Provide the [x, y] coordinate of the cell's center where the given text is located.  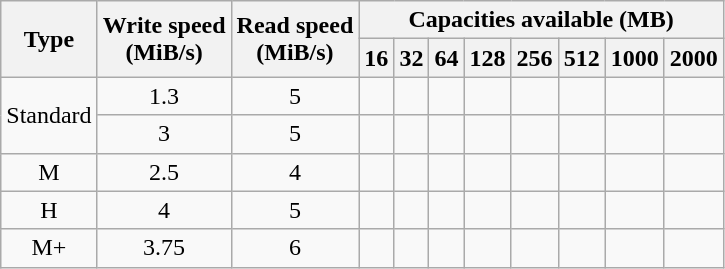
2.5 [164, 172]
1000 [634, 58]
128 [488, 58]
16 [376, 58]
3.75 [164, 248]
M+ [49, 248]
Type [49, 39]
1.3 [164, 96]
6 [295, 248]
512 [582, 58]
256 [534, 58]
64 [446, 58]
H [49, 210]
2000 [694, 58]
3 [164, 134]
M [49, 172]
Standard [49, 115]
Write speed(MiB/s) [164, 39]
32 [412, 58]
Read speed(MiB/s) [295, 39]
Capacities available (MB) [541, 20]
